Output the (X, Y) coordinate of the center of the cell containing the given text.  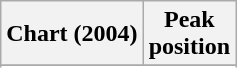
Chart (2004) (72, 34)
Peakposition (189, 34)
